Detect which cell encompasses the target text, then output its [x, y] center coordinate. 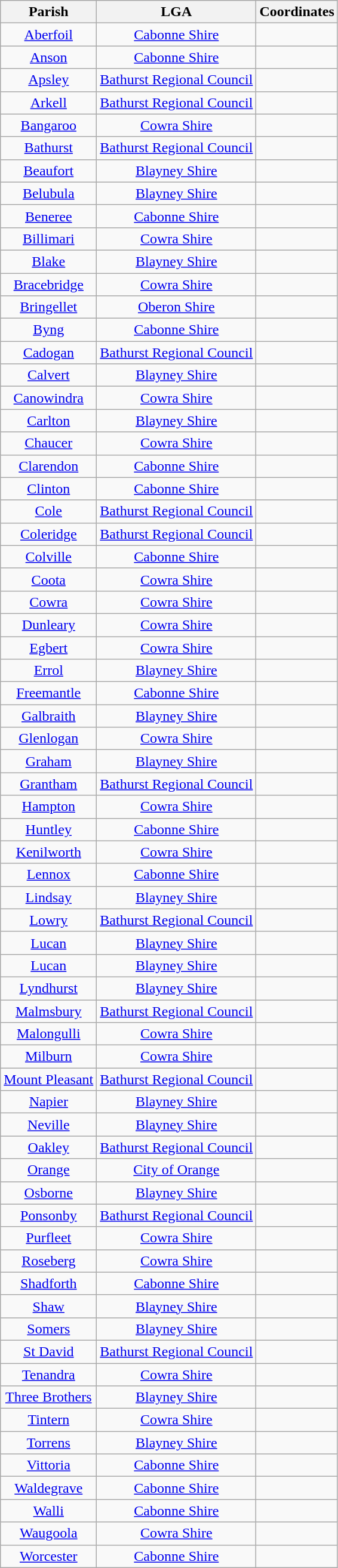
Cowra [49, 602]
Clarendon [49, 466]
Purfleet [49, 1238]
Galbraith [49, 716]
Malongulli [49, 1034]
Arkell [49, 103]
Byng [49, 330]
Coota [49, 579]
Beaufort [49, 171]
Canowindra [49, 398]
Ponsonby [49, 1215]
Bangaroo [49, 125]
Bathurst [49, 148]
Orange [49, 1170]
Torrens [49, 1443]
Bracebridge [49, 285]
Osborne [49, 1193]
Oakley [49, 1147]
LGA [177, 12]
Graham [49, 761]
Huntley [49, 829]
Dunleary [49, 625]
Mount Pleasant [49, 1079]
Milburn [49, 1057]
Hampton [49, 807]
Cadogan [49, 353]
Neville [49, 1125]
Waldegrave [49, 1488]
Blake [49, 261]
Clinton [49, 489]
Coleridge [49, 534]
Beneree [49, 216]
Egbert [49, 647]
Bringellet [49, 307]
Lyndhurst [49, 988]
Kenilworth [49, 852]
Apsley [49, 80]
Napier [49, 1102]
Lowry [49, 920]
Anson [49, 57]
Vittoria [49, 1465]
Errol [49, 671]
City of Orange [177, 1170]
Shaw [49, 1306]
Worcester [49, 1556]
Calvert [49, 375]
Carlton [49, 421]
Lindsay [49, 897]
Malmsbury [49, 1011]
Tintern [49, 1420]
Roseberg [49, 1261]
Aberfoil [49, 35]
Oberon Shire [177, 307]
Tenandra [49, 1374]
Waugoola [49, 1533]
Grantham [49, 784]
Parish [49, 12]
Freemantle [49, 693]
Belubula [49, 193]
Cole [49, 511]
Colville [49, 557]
Lennox [49, 875]
Chaucer [49, 443]
Billimari [49, 239]
Coordinates [297, 12]
St David [49, 1351]
Glenlogan [49, 739]
Shadforth [49, 1283]
Walli [49, 1511]
Three Brothers [49, 1397]
Somers [49, 1329]
